Find where the given text appears and provide that cell's center as (X, Y) coordinate. 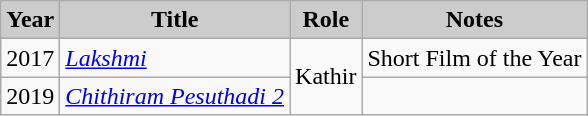
2017 (30, 58)
Chithiram Pesuthadi 2 (175, 96)
Lakshmi (175, 58)
2019 (30, 96)
Year (30, 20)
Short Film of the Year (474, 58)
Title (175, 20)
Role (326, 20)
Notes (474, 20)
Kathir (326, 77)
